Find where the given text appears and provide that cell's center as [X, Y] coordinate. 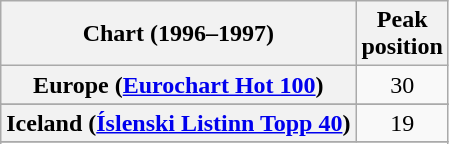
Peakposition [402, 34]
Europe (Eurochart Hot 100) [178, 85]
Iceland (Íslenski Listinn Topp 40) [178, 123]
19 [402, 123]
30 [402, 85]
Chart (1996–1997) [178, 34]
